Pinpoint the cell where the given text exists, returning its (X, Y) midpoint coordinate. 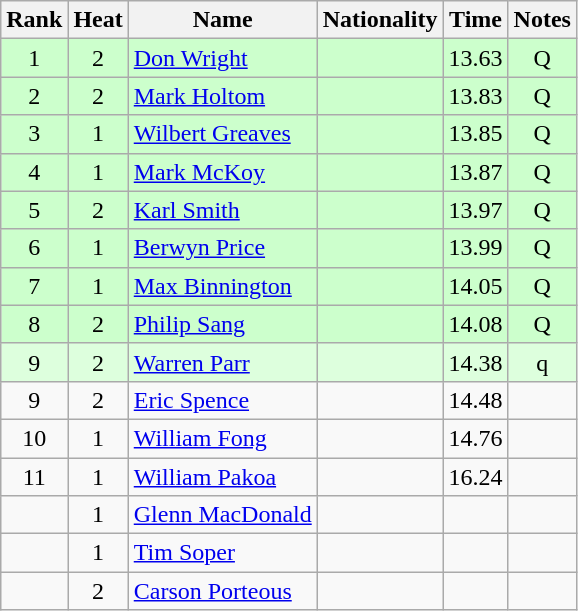
Wilbert Greaves (222, 134)
13.85 (476, 134)
Eric Spence (222, 400)
Carson Porteous (222, 591)
7 (34, 286)
Rank (34, 20)
11 (34, 477)
William Pakoa (222, 477)
Karl Smith (222, 210)
William Fong (222, 438)
Heat (98, 20)
14.76 (476, 438)
13.87 (476, 172)
14.08 (476, 324)
5 (34, 210)
Warren Parr (222, 362)
6 (34, 248)
13.99 (476, 248)
14.38 (476, 362)
Mark Holtom (222, 96)
16.24 (476, 477)
8 (34, 324)
14.05 (476, 286)
Notes (542, 20)
Philip Sang (222, 324)
Name (222, 20)
14.48 (476, 400)
4 (34, 172)
Glenn MacDonald (222, 515)
Max Binnington (222, 286)
Nationality (380, 20)
q (542, 362)
13.97 (476, 210)
Berwyn Price (222, 248)
3 (34, 134)
10 (34, 438)
Tim Soper (222, 553)
Mark McKoy (222, 172)
13.83 (476, 96)
Don Wright (222, 58)
Time (476, 20)
13.63 (476, 58)
